Locate the cell with the specified text and output its [x, y] center coordinate. 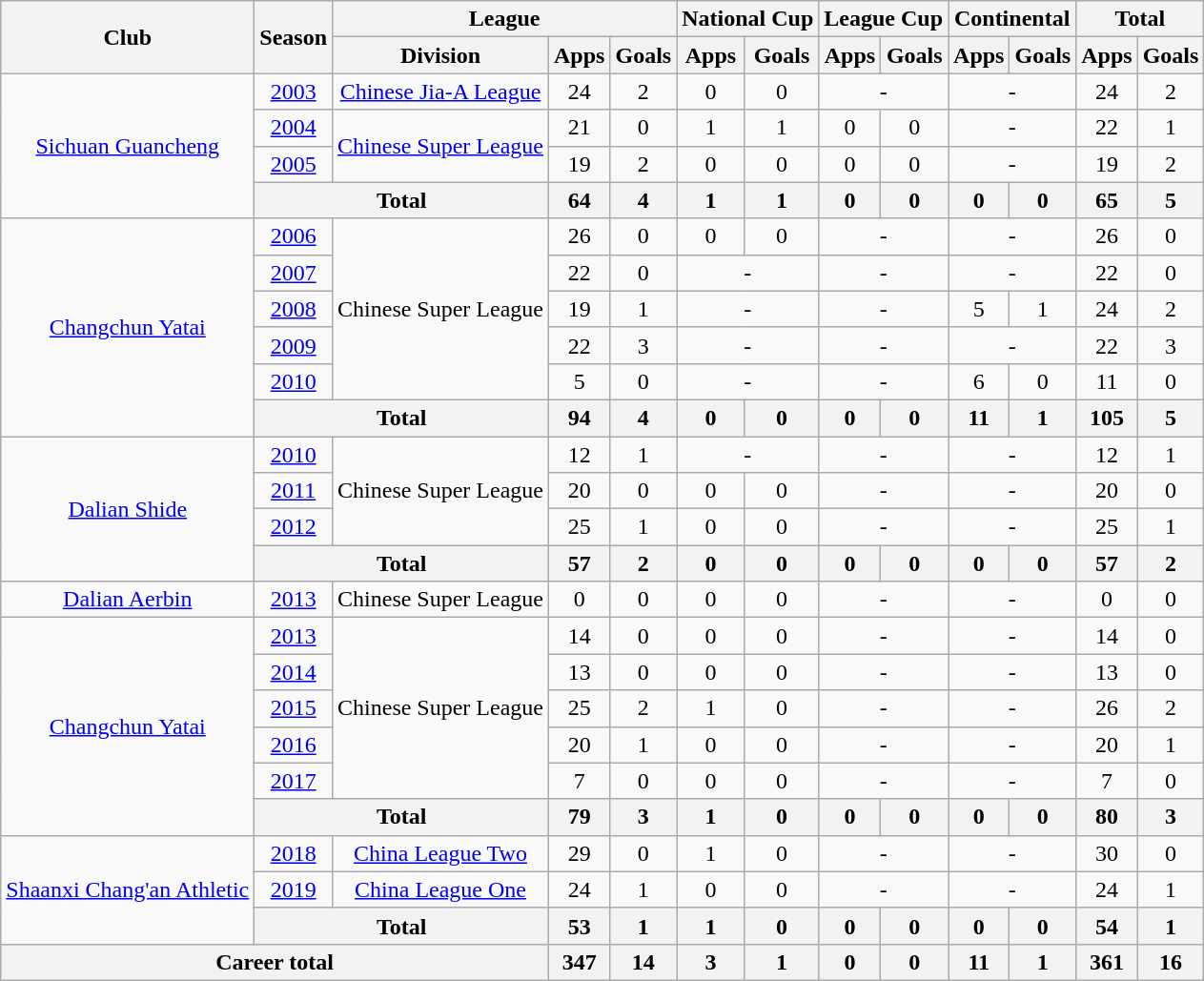
65 [1107, 200]
2015 [294, 708]
64 [580, 200]
2012 [294, 527]
347 [580, 962]
Continental [1012, 19]
16 [1171, 962]
League [505, 19]
2017 [294, 781]
105 [1107, 418]
2008 [294, 309]
China League One [440, 889]
2003 [294, 92]
Career total [275, 962]
Sichuan Guancheng [128, 146]
79 [580, 817]
361 [1107, 962]
Chinese Jia-A League [440, 92]
2004 [294, 128]
21 [580, 128]
National Cup [747, 19]
China League Two [440, 853]
29 [580, 853]
2016 [294, 745]
Division [440, 55]
80 [1107, 817]
53 [580, 926]
2007 [294, 273]
30 [1107, 853]
Shaanxi Chang'an Athletic [128, 889]
2011 [294, 491]
Dalian Aerbin [128, 600]
2005 [294, 164]
Dalian Shide [128, 509]
2014 [294, 672]
2018 [294, 853]
League Cup [884, 19]
2019 [294, 889]
Season [294, 37]
Club [128, 37]
54 [1107, 926]
2006 [294, 236]
6 [979, 381]
94 [580, 418]
2009 [294, 345]
